Pinpoint the cell where the given text exists, returning its [X, Y] midpoint coordinate. 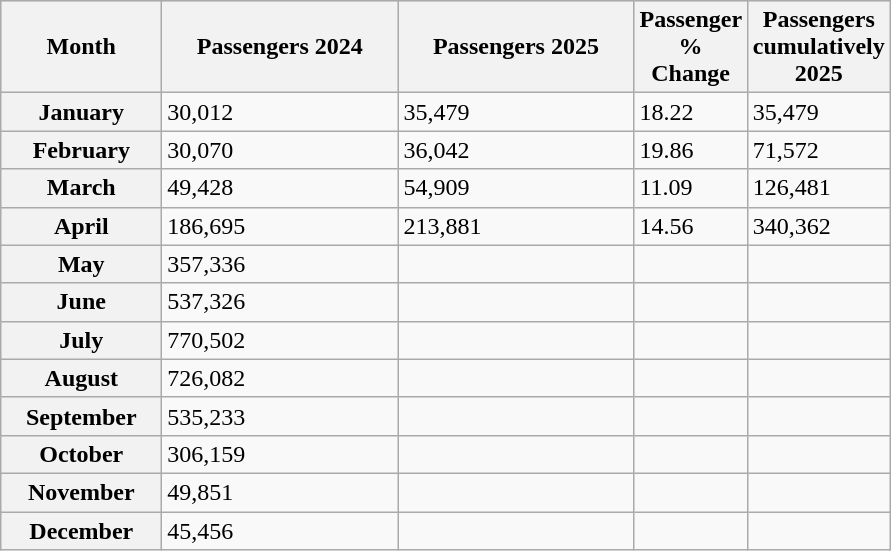
49,851 [280, 492]
August [82, 378]
Passenger % Change [690, 47]
18.22 [690, 112]
49,428 [280, 188]
126,481 [818, 188]
535,233 [280, 416]
11.09 [690, 188]
November [82, 492]
September [82, 416]
April [82, 226]
February [82, 150]
537,326 [280, 302]
306,159 [280, 454]
December [82, 531]
14.56 [690, 226]
726,082 [280, 378]
770,502 [280, 340]
186,695 [280, 226]
54,909 [516, 188]
357,336 [280, 264]
213,881 [516, 226]
March [82, 188]
340,362 [818, 226]
June [82, 302]
May [82, 264]
45,456 [280, 531]
71,572 [818, 150]
Passengers 2025 [516, 47]
Passengers cumulatively 2025 [818, 47]
January [82, 112]
Passengers 2024 [280, 47]
October [82, 454]
36,042 [516, 150]
July [82, 340]
19.86 [690, 150]
30,012 [280, 112]
30,070 [280, 150]
Month [82, 47]
